Capture the cell that displays the provided text and extract its [X, Y] central coordinate. 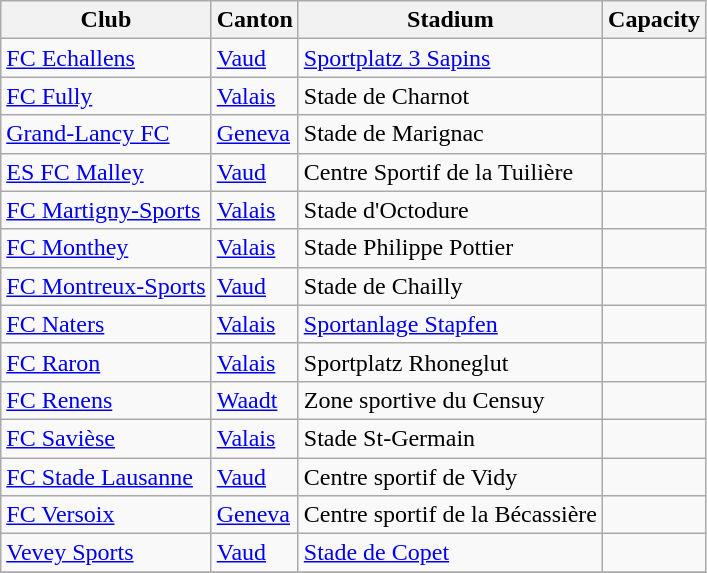
Centre sportif de la Bécassière [450, 515]
FC Renens [106, 400]
Vevey Sports [106, 553]
Stadium [450, 20]
Stade St-Germain [450, 438]
Stade de Chailly [450, 286]
FC Fully [106, 96]
Stade de Marignac [450, 134]
Club [106, 20]
Centre Sportif de la Tuilière [450, 172]
Stade d'Octodure [450, 210]
FC Raron [106, 362]
FC Monthey [106, 248]
Zone sportive du Censuy [450, 400]
FC Montreux-Sports [106, 286]
Waadt [254, 400]
Canton [254, 20]
FC Stade Lausanne [106, 477]
FC Savièse [106, 438]
Stade Philippe Pottier [450, 248]
Stade de Charnot [450, 96]
Sportplatz 3 Sapins [450, 58]
FC Echallens [106, 58]
FC Martigny-Sports [106, 210]
Sportplatz Rhoneglut [450, 362]
FC Versoix [106, 515]
Sportanlage Stapfen [450, 324]
Grand-Lancy FC [106, 134]
Stade de Copet [450, 553]
Capacity [654, 20]
FC Naters [106, 324]
ES FC Malley [106, 172]
Centre sportif de Vidy [450, 477]
